Locate the cell with the specified text and output its [x, y] center coordinate. 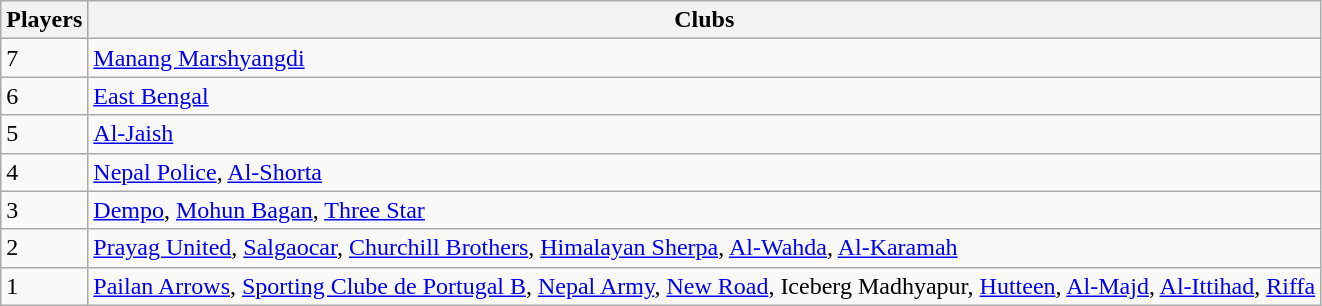
Players [44, 20]
Nepal Police, Al-Shorta [704, 172]
Manang Marshyangdi [704, 58]
Clubs [704, 20]
1 [44, 286]
Prayag United, Salgaocar, Churchill Brothers, Himalayan Sherpa, Al-Wahda, Al-Karamah [704, 248]
4 [44, 172]
Pailan Arrows, Sporting Clube de Portugal B, Nepal Army, New Road, Iceberg Madhyapur, Hutteen, Al-Majd, Al-Ittihad, Riffa [704, 286]
3 [44, 210]
7 [44, 58]
Dempo, Mohun Bagan, Three Star [704, 210]
6 [44, 96]
2 [44, 248]
5 [44, 134]
Al-Jaish [704, 134]
East Bengal [704, 96]
